Find where the given text appears and provide that cell's center as (x, y) coordinate. 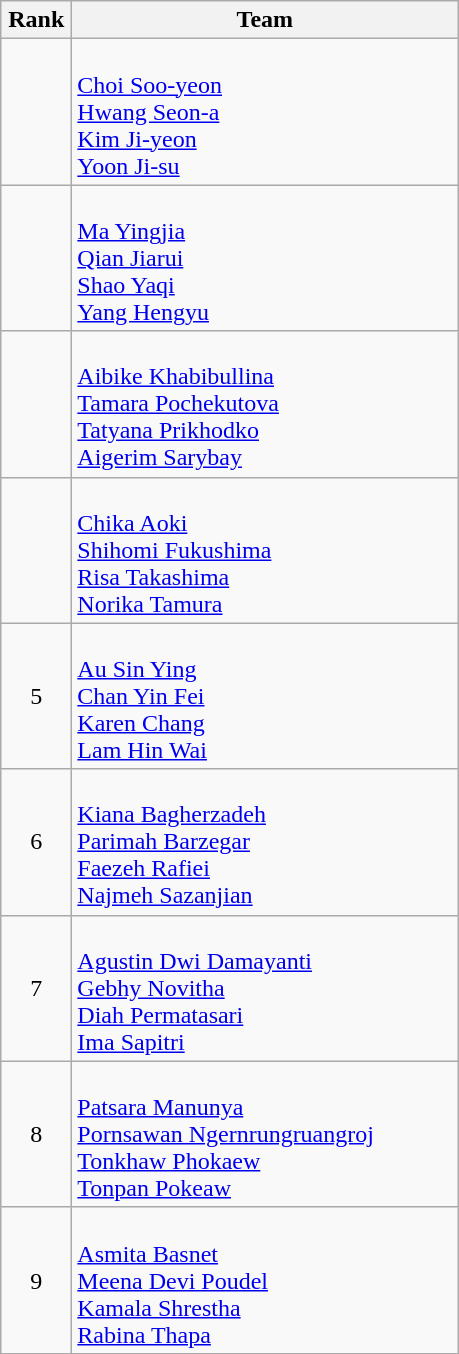
8 (36, 1134)
Ma YingjiaQian JiaruiShao YaqiYang Hengyu (265, 258)
Team (265, 20)
9 (36, 1280)
7 (36, 988)
Kiana BagherzadehParimah BarzegarFaezeh RafieiNajmeh Sazanjian (265, 842)
Au Sin YingChan Yin FeiKaren ChangLam Hin Wai (265, 696)
Patsara ManunyaPornsawan NgernrungruangrojTonkhaw PhokaewTonpan Pokeaw (265, 1134)
Agustin Dwi DamayantiGebhy NovithaDiah PermatasariIma Sapitri (265, 988)
Choi Soo-yeonHwang Seon-aKim Ji-yeonYoon Ji-su (265, 112)
6 (36, 842)
Rank (36, 20)
5 (36, 696)
Aibike KhabibullinaTamara PochekutovaTatyana PrikhodkoAigerim Sarybay (265, 404)
Chika AokiShihomi FukushimaRisa TakashimaNorika Tamura (265, 550)
Asmita BasnetMeena Devi PoudelKamala ShresthaRabina Thapa (265, 1280)
